Detect which cell encompasses the target text, then output its [X, Y] center coordinate. 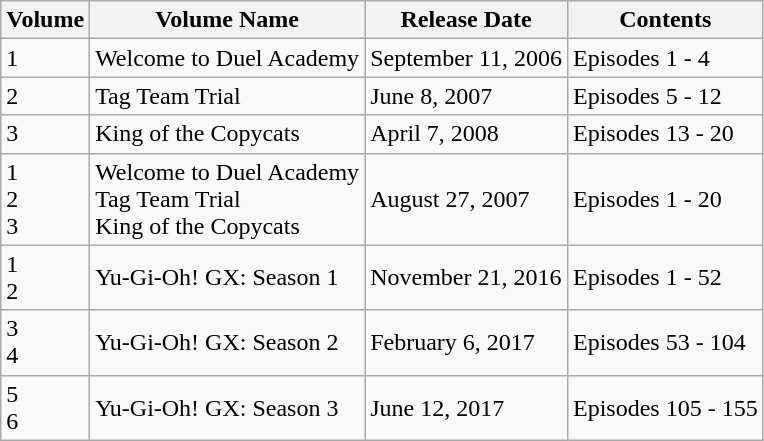
Episodes 53 - 104 [665, 342]
Episodes 105 - 155 [665, 408]
April 7, 2008 [466, 134]
123 [46, 199]
Welcome to Duel Academy [228, 58]
Welcome to Duel AcademyTag Team TrialKing of the Copycats [228, 199]
June 12, 2017 [466, 408]
September 11, 2006 [466, 58]
February 6, 2017 [466, 342]
Episodes 1 - 4 [665, 58]
August 27, 2007 [466, 199]
June 8, 2007 [466, 96]
Volume [46, 20]
Volume Name [228, 20]
Release Date [466, 20]
Tag Team Trial [228, 96]
Contents [665, 20]
12 [46, 278]
Episodes 5 - 12 [665, 96]
November 21, 2016 [466, 278]
2 [46, 96]
34 [46, 342]
1 [46, 58]
Yu-Gi-Oh! GX: Season 2 [228, 342]
King of the Copycats [228, 134]
Episodes 1 - 52 [665, 278]
Episodes 1 - 20 [665, 199]
Yu-Gi-Oh! GX: Season 3 [228, 408]
56 [46, 408]
3 [46, 134]
Episodes 13 - 20 [665, 134]
Yu-Gi-Oh! GX: Season 1 [228, 278]
